Locate the cell with the specified text and output its (X, Y) center coordinate. 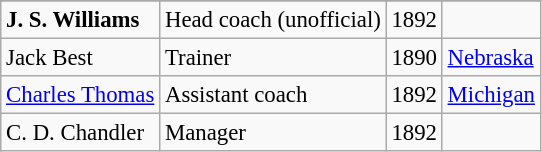
Manager (273, 133)
Trainer (273, 58)
Michigan (491, 95)
C. D. Chandler (80, 133)
Assistant coach (273, 95)
Jack Best (80, 58)
J. S. Williams (80, 20)
Charles Thomas (80, 95)
1890 (414, 58)
Head coach (unofficial) (273, 20)
Nebraska (491, 58)
